Capture the cell that displays the provided text and extract its [x, y] central coordinate. 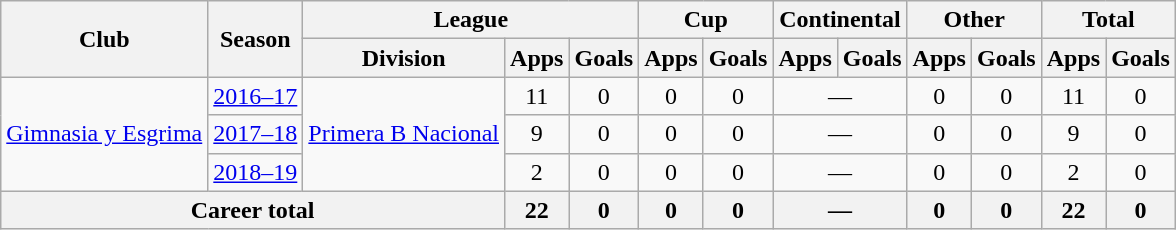
Cup [706, 20]
League [471, 20]
Gimnasia y Esgrima [104, 134]
Total [1108, 20]
Club [104, 39]
Season [256, 39]
2017–18 [256, 134]
2018–19 [256, 172]
Career total [253, 210]
Continental [840, 20]
Other [974, 20]
2016–17 [256, 96]
Division [404, 58]
Primera B Nacional [404, 134]
